Return the [x, y] coordinate for the center point of the cell that contains the specified text.  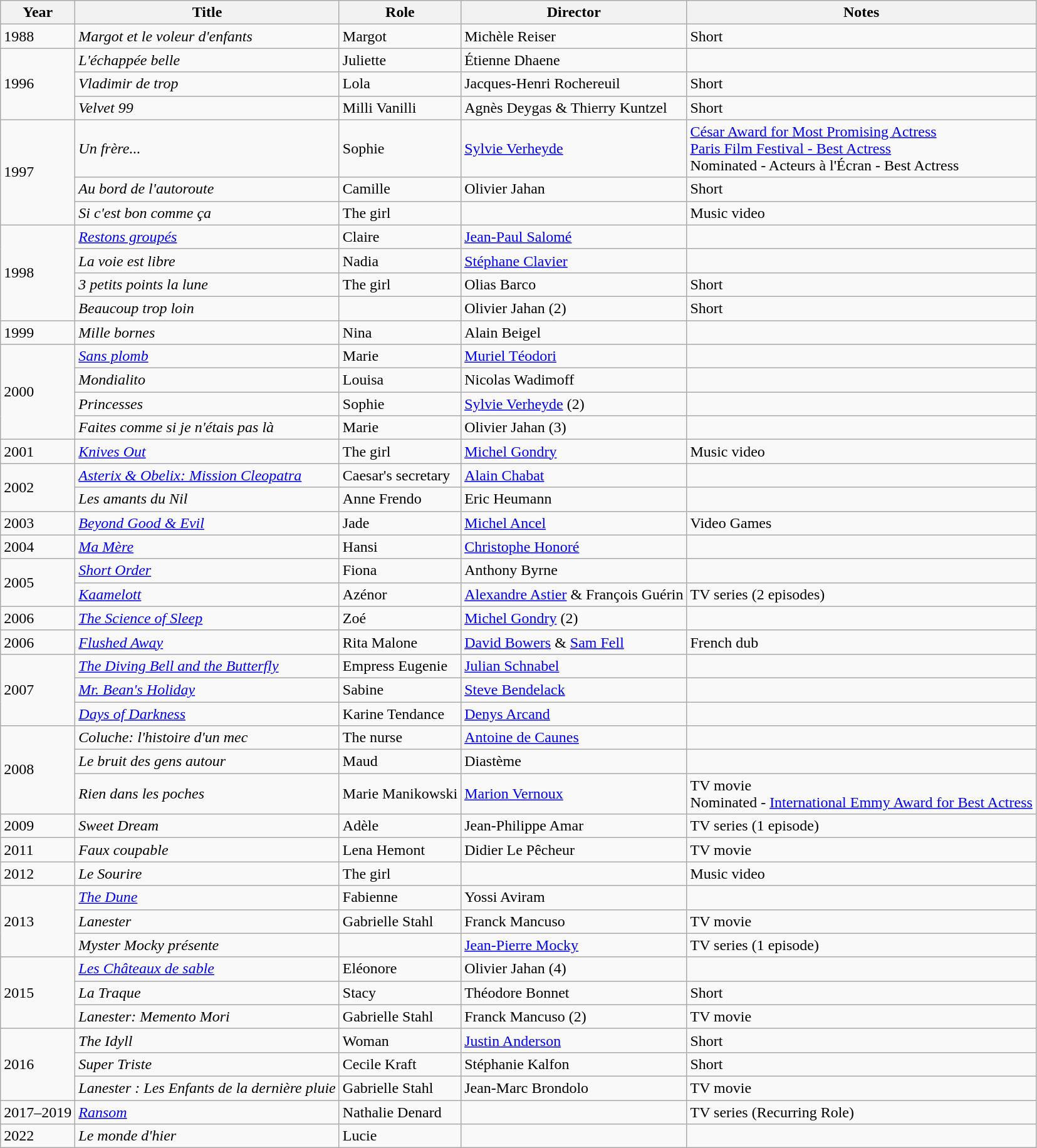
César Award for Most Promising ActressParis Film Festival - Best ActressNominated - Acteurs à l'Écran - Best Actress [861, 148]
2000 [38, 392]
Sylvie Verheyde [574, 148]
2002 [38, 487]
2007 [38, 690]
Title [207, 13]
Olias Barco [574, 284]
Lena Hemont [400, 850]
L'échappée belle [207, 60]
Princesses [207, 404]
Faites comme si je n'étais pas là [207, 428]
Denys Arcand [574, 713]
Steve Bendelack [574, 690]
Michel Gondry [574, 452]
Anne Frendo [400, 499]
Sweet Dream [207, 826]
Nathalie Denard [400, 1112]
Muriel Téodori [574, 356]
Mille bornes [207, 333]
Fabienne [400, 897]
Ma Mère [207, 547]
Rien dans les poches [207, 794]
Mondialito [207, 380]
Olivier Jahan (2) [574, 308]
2017–2019 [38, 1112]
Sans plomb [207, 356]
2001 [38, 452]
Michèle Reiser [574, 36]
Olivier Jahan [574, 189]
TV series (Recurring Role) [861, 1112]
Beaucoup trop loin [207, 308]
Karine Tendance [400, 713]
Sabine [400, 690]
Le Sourire [207, 874]
Olivier Jahan (4) [574, 969]
2012 [38, 874]
Stéphane Clavier [574, 261]
Anthony Byrne [574, 571]
Le monde d'hier [207, 1136]
Alain Beigel [574, 333]
Stacy [400, 993]
3 petits points la lune [207, 284]
Super Triste [207, 1064]
Nadia [400, 261]
The Diving Bell and the Butterfly [207, 666]
Lanester [207, 921]
1997 [38, 172]
Asterix & Obelix: Mission Cleopatra [207, 475]
David Bowers & Sam Fell [574, 642]
Knives Out [207, 452]
Days of Darkness [207, 713]
Nicolas Wadimoff [574, 380]
Julian Schnabel [574, 666]
Michel Gondry (2) [574, 618]
Kaamelott [207, 594]
Franck Mancuso [574, 921]
Les Châteaux de sable [207, 969]
Juliette [400, 60]
Azénor [400, 594]
Rita Malone [400, 642]
TV series (2 episodes) [861, 594]
Ransom [207, 1112]
Stéphanie Kalfon [574, 1064]
Milli Vanilli [400, 108]
Marie Manikowski [400, 794]
TV movieNominated - International Emmy Award for Best Actress [861, 794]
The Dune [207, 897]
1996 [38, 84]
Camille [400, 189]
Margot [400, 36]
Lucie [400, 1136]
2004 [38, 547]
1999 [38, 333]
Year [38, 13]
The Science of Sleep [207, 618]
Louisa [400, 380]
Lanester : Les Enfants de la dernière pluie [207, 1088]
Jade [400, 523]
Olivier Jahan (3) [574, 428]
Zoé [400, 618]
Short Order [207, 571]
Franck Mancuso (2) [574, 1016]
Didier Le Pêcheur [574, 850]
French dub [861, 642]
Maud [400, 762]
Woman [400, 1040]
Myster Mocky présente [207, 945]
Velvet 99 [207, 108]
Justin Anderson [574, 1040]
2013 [38, 921]
Eric Heumann [574, 499]
Jean-Paul Salomé [574, 237]
2011 [38, 850]
1988 [38, 36]
Adèle [400, 826]
Sylvie Verheyde (2) [574, 404]
Christophe Honoré [574, 547]
Restons groupés [207, 237]
Jean-Pierre Mocky [574, 945]
Fiona [400, 571]
Mr. Bean's Holiday [207, 690]
Jacques-Henri Rochereuil [574, 84]
Yossi Aviram [574, 897]
Vladimir de trop [207, 84]
2005 [38, 582]
Antoine de Caunes [574, 738]
Cecile Kraft [400, 1064]
Lola [400, 84]
Hansi [400, 547]
Étienne Dhaene [574, 60]
Marion Vernoux [574, 794]
Michel Ancel [574, 523]
Caesar's secretary [400, 475]
Director [574, 13]
Notes [861, 13]
2015 [38, 993]
Faux coupable [207, 850]
2016 [38, 1064]
Video Games [861, 523]
La Traque [207, 993]
The nurse [400, 738]
2008 [38, 770]
Flushed Away [207, 642]
2022 [38, 1136]
Jean-Marc Brondolo [574, 1088]
Empress Eugenie [400, 666]
Si c'est bon comme ça [207, 213]
Role [400, 13]
1998 [38, 272]
Jean-Philippe Amar [574, 826]
Un frère... [207, 148]
Le bruit des gens autour [207, 762]
Margot et le voleur d'enfants [207, 36]
Nina [400, 333]
2009 [38, 826]
Beyond Good & Evil [207, 523]
Diastème [574, 762]
Agnès Deygas & Thierry Kuntzel [574, 108]
Eléonore [400, 969]
Coluche: l'histoire d'un mec [207, 738]
The Idyll [207, 1040]
Les amants du Nil [207, 499]
Alexandre Astier & François Guérin [574, 594]
Alain Chabat [574, 475]
Théodore Bonnet [574, 993]
Au bord de l'autoroute [207, 189]
Lanester: Memento Mori [207, 1016]
2003 [38, 523]
Claire [400, 237]
La voie est libre [207, 261]
